Detect which cell encompasses the target text, then output its (x, y) center coordinate. 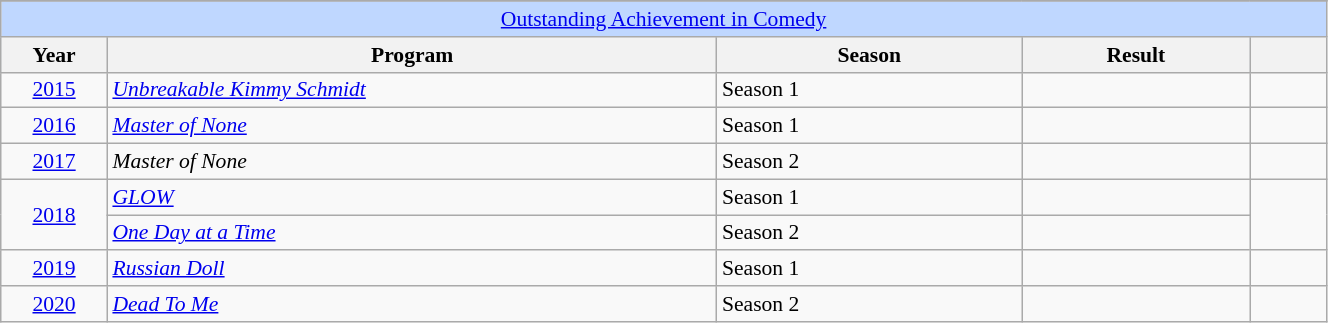
2017 (54, 162)
One Day at a Time (412, 233)
2018 (54, 214)
2016 (54, 126)
2020 (54, 304)
Outstanding Achievement in Comedy (664, 19)
Season (870, 55)
2015 (54, 90)
Year (54, 55)
GLOW (412, 197)
Dead To Me (412, 304)
Russian Doll (412, 269)
2019 (54, 269)
Result (1136, 55)
Program (412, 55)
Unbreakable Kimmy Schmidt (412, 90)
